Locate the cell with the specified text and output its (x, y) center coordinate. 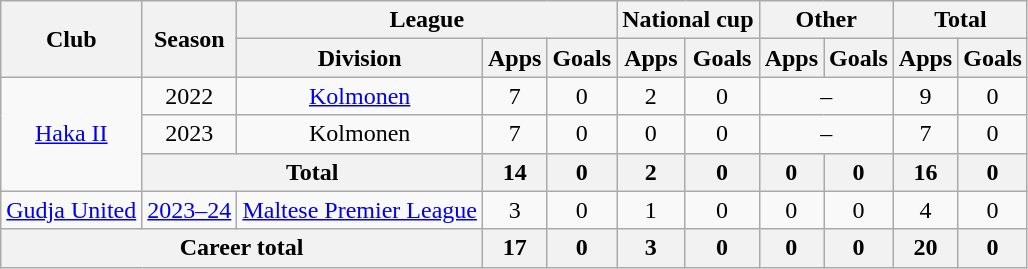
2023–24 (190, 210)
Division (360, 58)
Career total (242, 248)
9 (925, 96)
League (427, 20)
Season (190, 39)
2023 (190, 134)
Other (826, 20)
1 (651, 210)
Gudja United (72, 210)
Club (72, 39)
2022 (190, 96)
Maltese Premier League (360, 210)
4 (925, 210)
20 (925, 248)
17 (514, 248)
Haka II (72, 134)
16 (925, 172)
National cup (688, 20)
14 (514, 172)
